Search for the cell housing the specified text and yield its (X, Y) center coordinate. 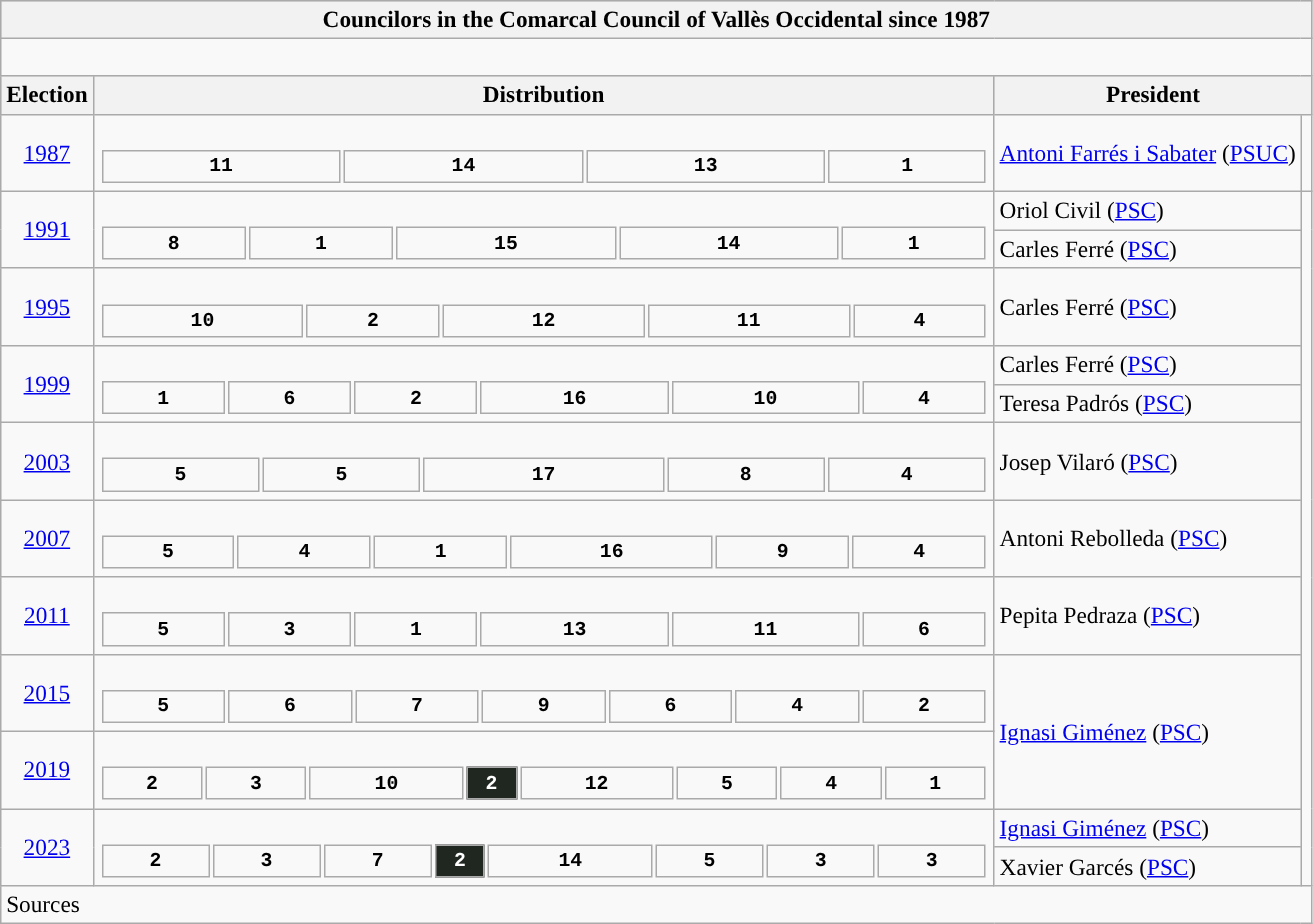
Oriol Civil (PSC) (1148, 210)
5 3 1 13 11 6 (544, 616)
Antoni Farrés i Sabater (PSUC) (1148, 152)
1995 (47, 306)
2019 (47, 770)
8 1 15 14 1 (544, 230)
2 3 7 2 14 5 3 3 (544, 846)
5 6 7 9 6 4 2 (544, 692)
Antoni Rebolleda (PSC) (1148, 538)
2015 (47, 692)
1987 (47, 152)
2023 (47, 846)
15 (506, 242)
Teresa Padrós (PSC) (1148, 404)
Election (47, 95)
Councilors in the Comarcal Council of Vallès Occidental since 1987 (656, 19)
5 5 17 8 4 (544, 460)
1999 (47, 384)
1 6 2 16 10 4 (544, 384)
2003 (47, 460)
11 14 13 1 (544, 152)
2007 (47, 538)
Distribution (544, 95)
5 4 1 16 9 4 (544, 538)
President (1153, 95)
17 (543, 474)
Josep Vilaró (PSC) (1148, 460)
Sources (656, 904)
1991 (47, 230)
2011 (47, 616)
Xavier Garcés (PSC) (1148, 866)
2 3 10 2 12 5 4 1 (544, 770)
Pepita Pedraza (PSC) (1148, 616)
10 2 12 11 4 (544, 306)
